Scan for the cell matching the given text and deliver its (x, y) coordinate at center. 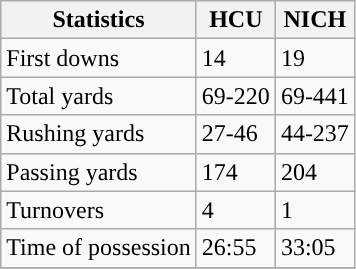
69-441 (314, 96)
14 (236, 58)
First downs (99, 58)
1 (314, 210)
Passing yards (99, 172)
Turnovers (99, 210)
44-237 (314, 134)
204 (314, 172)
Total yards (99, 96)
19 (314, 58)
Statistics (99, 20)
69-220 (236, 96)
4 (236, 210)
Rushing yards (99, 134)
HCU (236, 20)
27-46 (236, 134)
174 (236, 172)
NICH (314, 20)
26:55 (236, 248)
Time of possession (99, 248)
33:05 (314, 248)
